Provide the [x, y] coordinate of the cell's center where the given text is located.  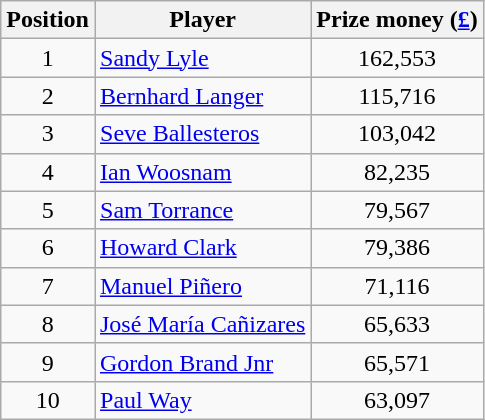
6 [48, 248]
Seve Ballesteros [202, 134]
Gordon Brand Jnr [202, 362]
4 [48, 172]
115,716 [397, 96]
65,571 [397, 362]
Position [48, 20]
Player [202, 20]
Paul Way [202, 400]
Sandy Lyle [202, 58]
1 [48, 58]
9 [48, 362]
65,633 [397, 324]
Manuel Piñero [202, 286]
79,386 [397, 248]
71,116 [397, 286]
8 [48, 324]
79,567 [397, 210]
63,097 [397, 400]
10 [48, 400]
3 [48, 134]
Howard Clark [202, 248]
7 [48, 286]
Prize money (£) [397, 20]
162,553 [397, 58]
José María Cañizares [202, 324]
82,235 [397, 172]
Bernhard Langer [202, 96]
103,042 [397, 134]
Ian Woosnam [202, 172]
5 [48, 210]
Sam Torrance [202, 210]
2 [48, 96]
